Search for the cell housing the specified text and yield its [x, y] center coordinate. 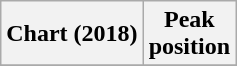
Chart (2018) [72, 34]
Peakposition [189, 34]
